Detect which cell encompasses the target text, then output its (X, Y) center coordinate. 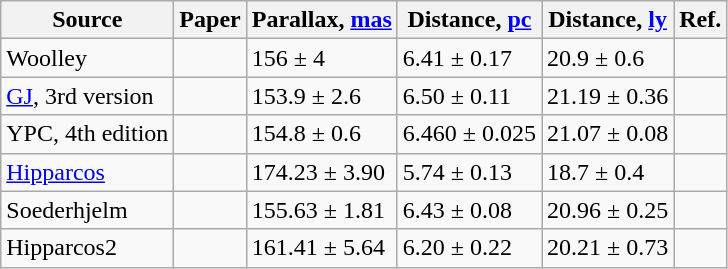
154.8 ± 0.6 (322, 134)
6.20 ± 0.22 (469, 248)
21.07 ± 0.08 (608, 134)
6.41 ± 0.17 (469, 58)
Soederhjelm (88, 210)
Distance, ly (608, 20)
20.96 ± 0.25 (608, 210)
20.21 ± 0.73 (608, 248)
Hipparcos2 (88, 248)
153.9 ± 2.6 (322, 96)
Ref. (700, 20)
Paper (210, 20)
20.9 ± 0.6 (608, 58)
Hipparcos (88, 172)
156 ± 4 (322, 58)
6.460 ± 0.025 (469, 134)
161.41 ± 5.64 (322, 248)
GJ, 3rd version (88, 96)
YPC, 4th edition (88, 134)
Woolley (88, 58)
Parallax, mas (322, 20)
155.63 ± 1.81 (322, 210)
5.74 ± 0.13 (469, 172)
6.50 ± 0.11 (469, 96)
6.43 ± 0.08 (469, 210)
Distance, pc (469, 20)
18.7 ± 0.4 (608, 172)
21.19 ± 0.36 (608, 96)
174.23 ± 3.90 (322, 172)
Source (88, 20)
